For the text-containing cell, return its midpoint in (x, y) coordinate format. 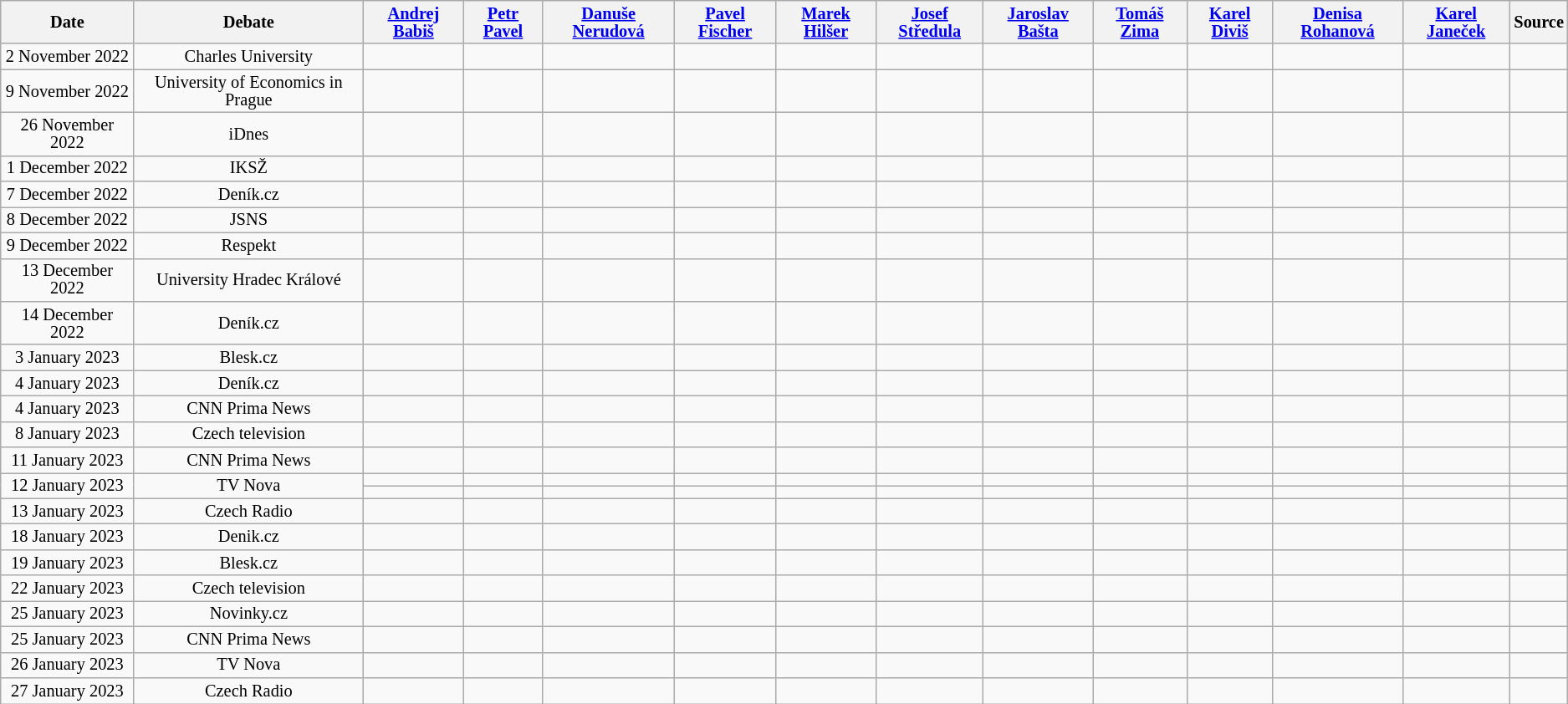
11 January 2023 (67, 460)
8 December 2022 (67, 219)
Denisa Rohanová (1338, 22)
26 November 2022 (67, 134)
2 November 2022 (67, 57)
University Hradec Králové (249, 280)
Danuše Nerudová (609, 22)
7 December 2022 (67, 194)
iDnes (249, 134)
14 December 2022 (67, 323)
Josef Středula (930, 22)
Karel Janeček (1456, 22)
Denik.cz (249, 537)
Source (1539, 22)
JSNS (249, 219)
Jaroslav Bašta (1039, 22)
Pavel Fischer (726, 22)
Debate (249, 22)
Respekt (249, 246)
18 January 2023 (67, 537)
9 December 2022 (67, 246)
Petr Pavel (503, 22)
Novinky.cz (249, 614)
University of Economics in Prague (249, 91)
8 January 2023 (67, 435)
13 January 2023 (67, 512)
26 January 2023 (67, 666)
3 January 2023 (67, 358)
Andrej Babiš (413, 22)
Marek Hilšer (826, 22)
27 January 2023 (67, 691)
12 January 2023 (67, 485)
1 December 2022 (67, 169)
Charles University (249, 57)
Date (67, 22)
9 November 2022 (67, 91)
13 December 2022 (67, 280)
IKSŽ (249, 169)
Tomáš Zima (1141, 22)
22 January 2023 (67, 589)
19 January 2023 (67, 562)
Karel Diviš (1229, 22)
